Scan for the cell matching the given text and deliver its (X, Y) coordinate at center. 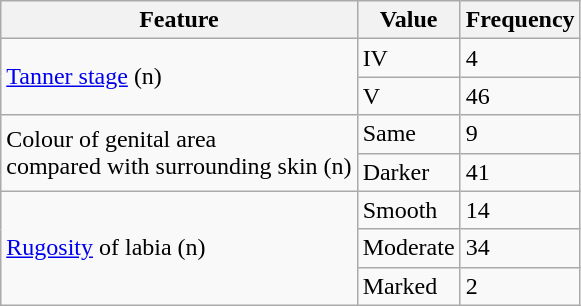
Smooth (408, 210)
Feature (179, 20)
Moderate (408, 248)
Value (408, 20)
Marked (408, 286)
V (408, 96)
4 (520, 58)
Frequency (520, 20)
Same (408, 134)
Rugosity of labia (n) (179, 248)
34 (520, 248)
46 (520, 96)
Colour of genital areacompared with surrounding skin (n) (179, 153)
IV (408, 58)
Tanner stage (n) (179, 77)
Darker (408, 172)
2 (520, 286)
9 (520, 134)
14 (520, 210)
41 (520, 172)
